Scan for the cell matching the given text and deliver its (X, Y) coordinate at center. 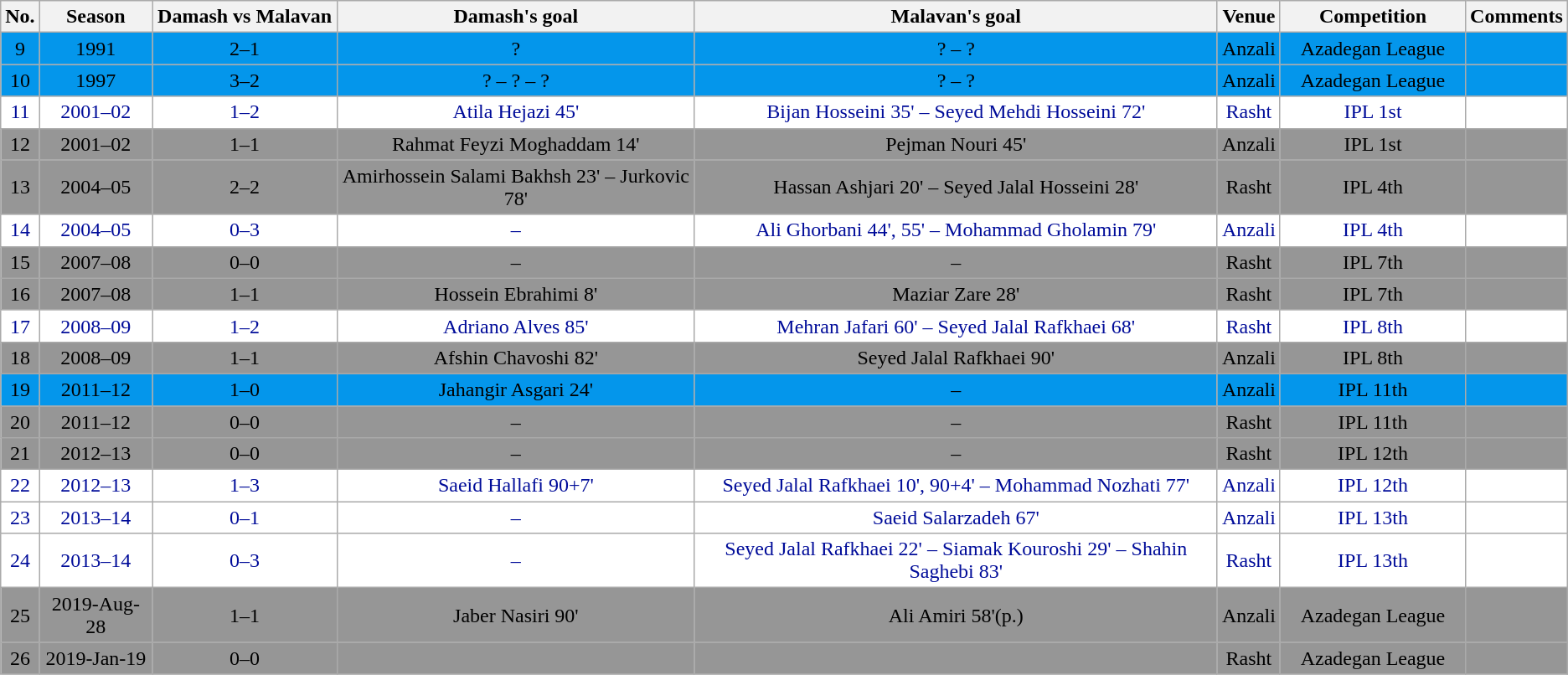
Mehran Jafari 60' – Seyed Jalal Rafkhaei 68' (956, 326)
1997 (95, 80)
Afshin Chavoshi 82' (516, 358)
Comments (1517, 17)
15 (20, 262)
Atila Hejazi 45' (516, 112)
2–2 (245, 188)
Seyed Jalal Rafkhaei 10', 90+4' – Mohammad Nozhati 77' (956, 486)
23 (20, 518)
14 (20, 230)
Damash vs Malavan (245, 17)
Jaber Nasiri 90' (516, 615)
Pejman Nouri 45' (956, 144)
21 (20, 454)
Seyed Jalal Rafkhaei 90' (956, 358)
Damash's goal (516, 17)
Hassan Ashjari 20' – Seyed Jalal Hosseini 28' (956, 188)
? – ? – ? (516, 80)
2019-Jan-19 (95, 658)
Seyed Jalal Rafkhaei 22' – Siamak Kouroshi 29' – Shahin Saghebi 83' (956, 561)
1–0 (245, 389)
Competition (1372, 17)
Season (95, 17)
10 (20, 80)
Amirhossein Salami Bakhsh 23' – Jurkovic 78' (516, 188)
1–3 (245, 486)
9 (20, 49)
18 (20, 358)
19 (20, 389)
Hossein Ebrahimi 8' (516, 294)
Saeid Hallafi 90+7' (516, 486)
2019-Aug-28 (95, 615)
2–1 (245, 49)
1991 (95, 49)
26 (20, 658)
12 (20, 144)
Adriano Alves 85' (516, 326)
11 (20, 112)
22 (20, 486)
Venue (1248, 17)
24 (20, 561)
Maziar Zare 28' (956, 294)
3–2 (245, 80)
Ali Ghorbani 44', 55' – Mohammad Gholamin 79' (956, 230)
Malavan's goal (956, 17)
Saeid Salarzadeh 67' (956, 518)
Ali Amiri 58'(p.) (956, 615)
13 (20, 188)
Rahmat Feyzi Moghaddam 14' (516, 144)
? (516, 49)
17 (20, 326)
16 (20, 294)
25 (20, 615)
Jahangir Asgari 24' (516, 389)
0–1 (245, 518)
Bijan Hosseini 35' – Seyed Mehdi Hosseini 72' (956, 112)
20 (20, 421)
No. (20, 17)
